Provide the (x, y) coordinate of the cell's center where the given text is located.  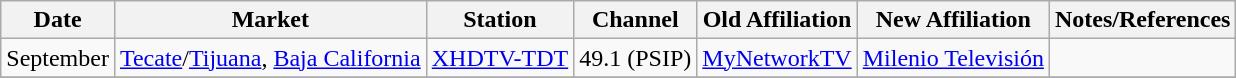
Station (500, 20)
Notes/References (1142, 20)
XHDTV-TDT (500, 58)
Tecate/Tijuana, Baja California (270, 58)
Old Affiliation (777, 20)
49.1 (PSIP) (636, 58)
Market (270, 20)
New Affiliation (953, 20)
MyNetworkTV (777, 58)
Channel (636, 20)
Milenio Televisión (953, 58)
September (58, 58)
Date (58, 20)
